Return [X, Y] of the center of cell containing provided text 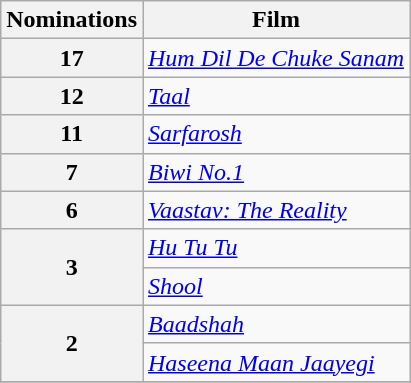
Vaastav: The Reality [276, 210]
17 [72, 58]
Baadshah [276, 324]
2 [72, 343]
Film [276, 20]
Sarfarosh [276, 134]
6 [72, 210]
12 [72, 96]
7 [72, 172]
3 [72, 267]
Hum Dil De Chuke Sanam [276, 58]
Shool [276, 286]
Nominations [72, 20]
Haseena Maan Jaayegi [276, 362]
Hu Tu Tu [276, 248]
Biwi No.1 [276, 172]
11 [72, 134]
Taal [276, 96]
